Extract the (X, Y) coordinate from the center of the cell holding the provided text.  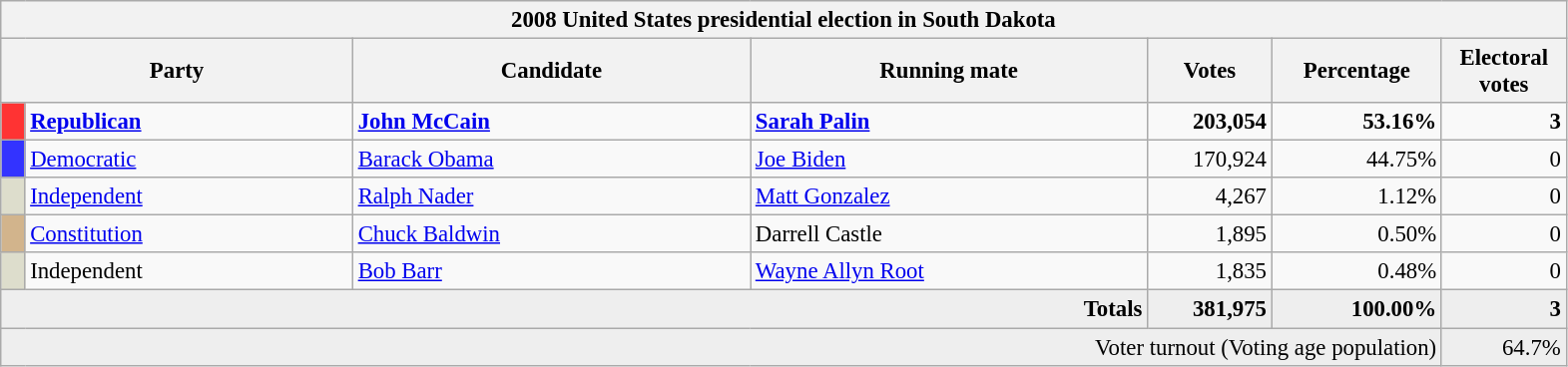
0.50% (1356, 234)
Voter turnout (Voting age population) (722, 347)
1,835 (1210, 272)
Democratic (189, 160)
381,975 (1210, 309)
4,267 (1210, 196)
64.7% (1503, 347)
Ralph Nader (551, 196)
Totals (575, 309)
100.00% (1356, 309)
Wayne Allyn Root (949, 272)
1.12% (1356, 196)
Percentage (1356, 72)
2008 United States presidential election in South Dakota (784, 20)
John McCain (551, 122)
Barack Obama (551, 160)
Party (178, 72)
Darrell Castle (949, 234)
0.48% (1356, 272)
Matt Gonzalez (949, 196)
Chuck Baldwin (551, 234)
Sarah Palin (949, 122)
Votes (1210, 72)
170,924 (1210, 160)
44.75% (1356, 160)
Republican (189, 122)
Bob Barr (551, 272)
Constitution (189, 234)
Candidate (551, 72)
Running mate (949, 72)
203,054 (1210, 122)
Joe Biden (949, 160)
Electoral votes (1503, 72)
53.16% (1356, 122)
1,895 (1210, 234)
